Locate the cell with the specified text and output its (x, y) center coordinate. 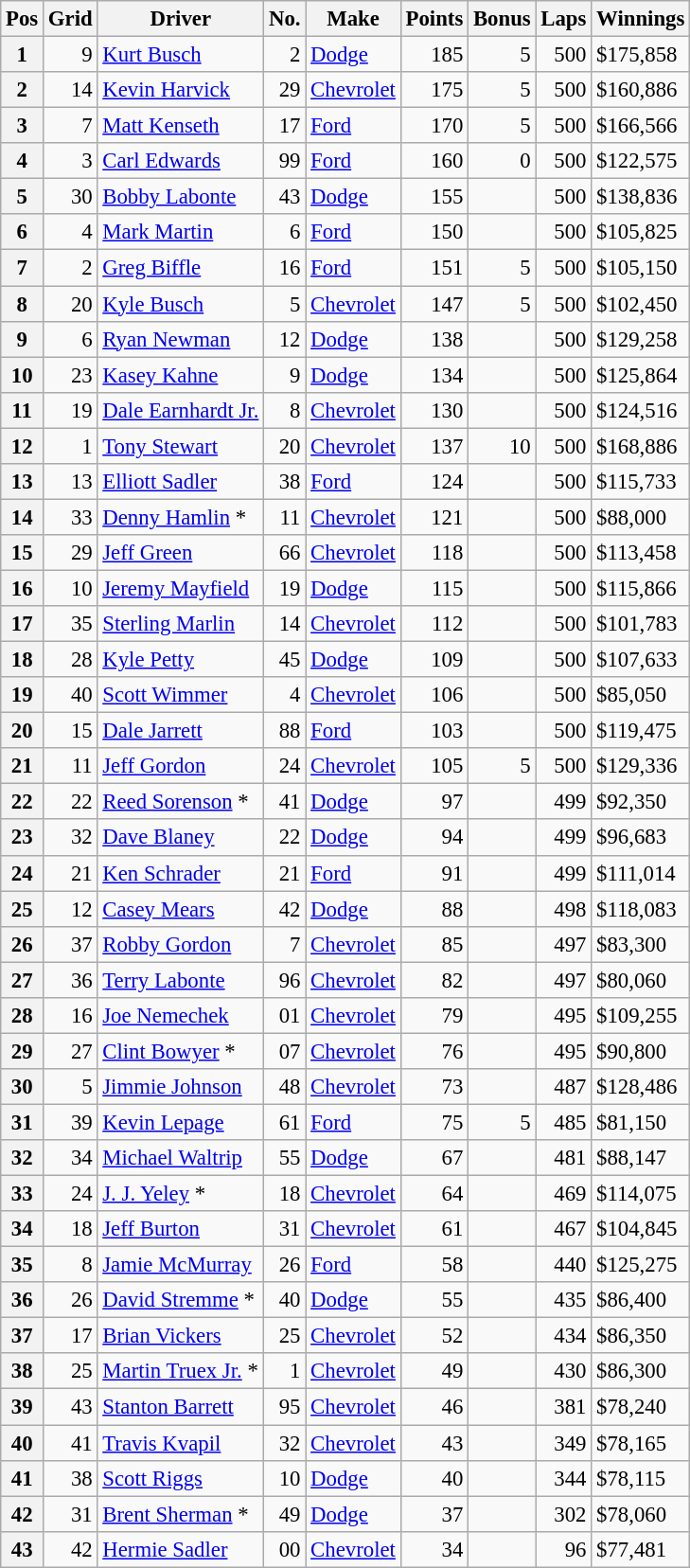
Dale Earnhardt Jr. (181, 410)
481 (564, 1158)
Carl Edwards (181, 161)
$122,575 (641, 161)
Points (433, 19)
85 (433, 944)
Make (353, 19)
Matt Kenseth (181, 126)
$138,836 (641, 197)
Jamie McMurray (181, 1265)
Grid (70, 19)
Driver (181, 19)
91 (433, 873)
Winnings (641, 19)
147 (433, 304)
349 (564, 1443)
99 (285, 161)
134 (433, 375)
344 (564, 1478)
$96,683 (641, 838)
Jeremy Mayfield (181, 588)
Tony Stewart (181, 446)
Pos (23, 19)
151 (433, 268)
07 (285, 1051)
$88,000 (641, 517)
121 (433, 517)
$129,258 (641, 339)
155 (433, 197)
Joe Nemechek (181, 1016)
Jeff Green (181, 553)
$113,458 (641, 553)
467 (564, 1229)
$88,147 (641, 1158)
302 (564, 1514)
0 (502, 161)
$124,516 (641, 410)
Jeff Gordon (181, 766)
$125,275 (641, 1265)
Terry Labonte (181, 980)
79 (433, 1016)
Jeff Burton (181, 1229)
$102,450 (641, 304)
67 (433, 1158)
$78,165 (641, 1443)
Kyle Busch (181, 304)
$101,783 (641, 624)
115 (433, 588)
Sterling Marlin (181, 624)
97 (433, 802)
Greg Biffle (181, 268)
82 (433, 980)
Kevin Lepage (181, 1122)
Dale Jarrett (181, 731)
$107,633 (641, 660)
$166,566 (641, 126)
Michael Waltrip (181, 1158)
485 (564, 1122)
118 (433, 553)
$115,866 (641, 588)
150 (433, 232)
$115,733 (641, 482)
48 (285, 1087)
$114,075 (641, 1194)
Hermie Sadler (181, 1549)
434 (564, 1336)
00 (285, 1549)
440 (564, 1265)
130 (433, 410)
Clint Bowyer * (181, 1051)
$92,350 (641, 802)
137 (433, 446)
430 (564, 1372)
Martin Truex Jr. * (181, 1372)
469 (564, 1194)
Robby Gordon (181, 944)
$83,300 (641, 944)
David Stremme * (181, 1300)
Denny Hamlin * (181, 517)
487 (564, 1087)
Ken Schrader (181, 873)
106 (433, 695)
185 (433, 55)
$125,864 (641, 375)
Brian Vickers (181, 1336)
Scott Wimmer (181, 695)
$80,060 (641, 980)
Kurt Busch (181, 55)
Mark Martin (181, 232)
170 (433, 126)
Kasey Kahne (181, 375)
Dave Blaney (181, 838)
$78,240 (641, 1407)
Casey Mears (181, 909)
01 (285, 1016)
Jimmie Johnson (181, 1087)
46 (433, 1407)
Kyle Petty (181, 660)
$90,800 (641, 1051)
175 (433, 90)
112 (433, 624)
$81,150 (641, 1122)
45 (285, 660)
64 (433, 1194)
75 (433, 1122)
76 (433, 1051)
J. J. Yeley * (181, 1194)
$105,150 (641, 268)
$86,400 (641, 1300)
435 (564, 1300)
138 (433, 339)
66 (285, 553)
$118,083 (641, 909)
Elliott Sadler (181, 482)
94 (433, 838)
$78,115 (641, 1478)
Scott Riggs (181, 1478)
498 (564, 909)
103 (433, 731)
381 (564, 1407)
$78,060 (641, 1514)
$104,845 (641, 1229)
Ryan Newman (181, 339)
58 (433, 1265)
$160,886 (641, 90)
$129,336 (641, 766)
$128,486 (641, 1087)
124 (433, 482)
$86,300 (641, 1372)
Reed Sorenson * (181, 802)
Bonus (502, 19)
Brent Sherman * (181, 1514)
109 (433, 660)
105 (433, 766)
52 (433, 1336)
$168,886 (641, 446)
$85,050 (641, 695)
Laps (564, 19)
$175,858 (641, 55)
$109,255 (641, 1016)
No. (285, 19)
Travis Kvapil (181, 1443)
$105,825 (641, 232)
95 (285, 1407)
160 (433, 161)
$77,481 (641, 1549)
Kevin Harvick (181, 90)
Stanton Barrett (181, 1407)
$111,014 (641, 873)
$86,350 (641, 1336)
Bobby Labonte (181, 197)
$119,475 (641, 731)
73 (433, 1087)
